For the text-containing cell, return its midpoint in [X, Y] coordinate format. 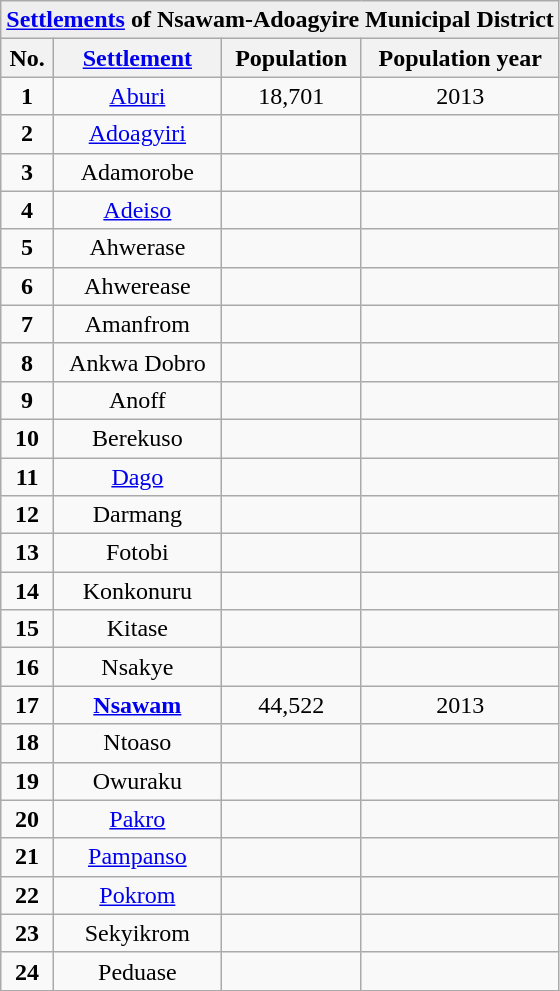
16 [28, 667]
Owuraku [137, 781]
Dago [137, 477]
24 [28, 971]
Pokrom [137, 895]
Amanfrom [137, 324]
19 [28, 781]
1 [28, 96]
23 [28, 933]
Anoff [137, 400]
Adamorobe [137, 172]
2 [28, 134]
Kitase [137, 629]
5 [28, 248]
9 [28, 400]
Pampanso [137, 857]
22 [28, 895]
Pakro [137, 819]
Sekyikrom [137, 933]
6 [28, 286]
17 [28, 705]
Fotobi [137, 553]
12 [28, 515]
21 [28, 857]
Darmang [137, 515]
Ankwa Dobro [137, 362]
7 [28, 324]
Nsakye [137, 667]
Berekuso [137, 438]
Ahwerase [137, 248]
4 [28, 210]
Adoagyiri [137, 134]
Population year [460, 58]
Nsawam [137, 705]
18 [28, 743]
Ntoaso [137, 743]
44,522 [291, 705]
No. [28, 58]
13 [28, 553]
Population [291, 58]
3 [28, 172]
Adeiso [137, 210]
Ahwerease [137, 286]
Aburi [137, 96]
Settlements of Nsawam-Adoagyire Municipal District [280, 20]
Peduase [137, 971]
Settlement [137, 58]
20 [28, 819]
Konkonuru [137, 591]
18,701 [291, 96]
15 [28, 629]
11 [28, 477]
14 [28, 591]
10 [28, 438]
8 [28, 362]
